Output the (x, y) coordinate of the center of the cell containing the given text.  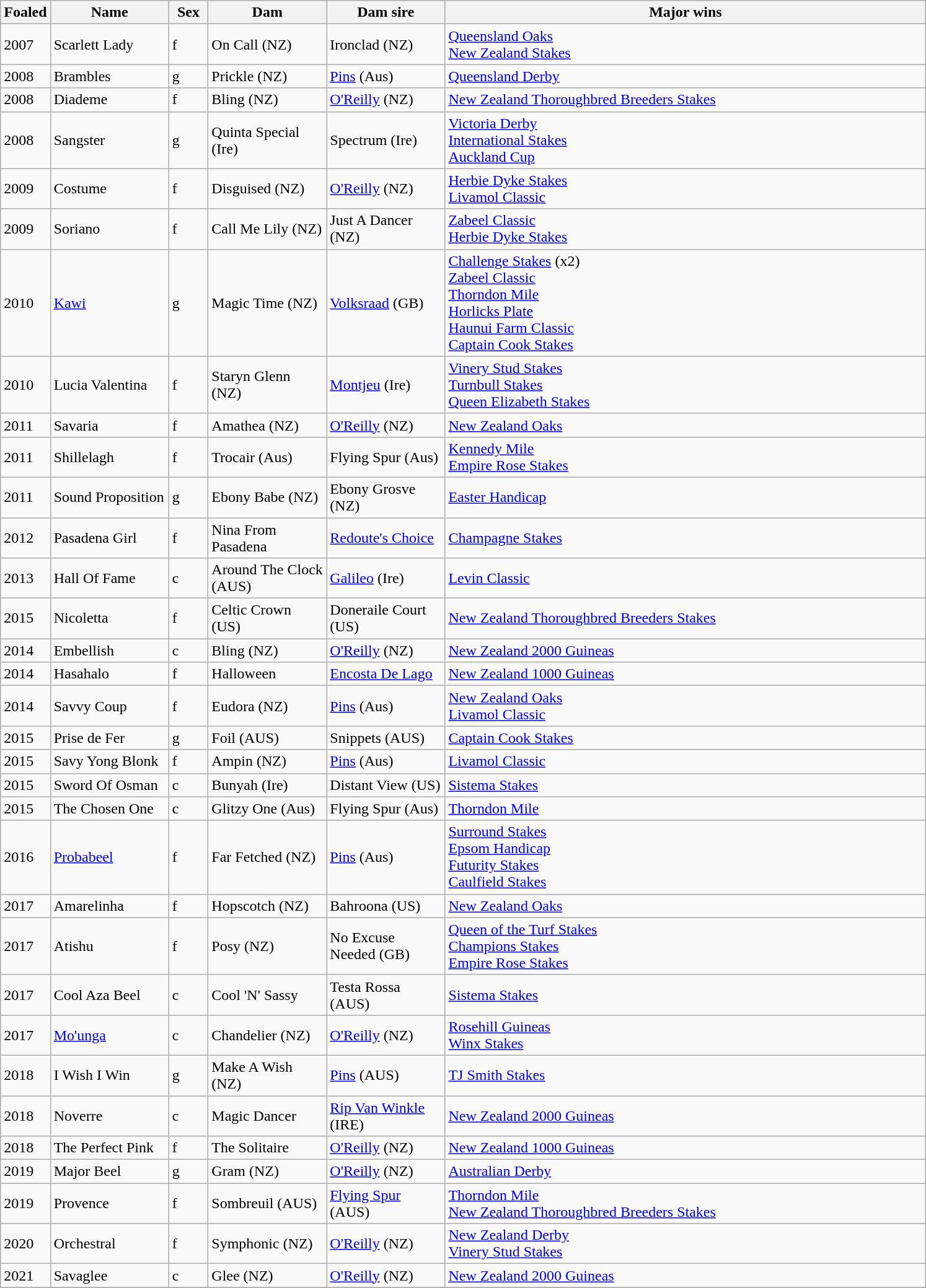
Levin Classic (686, 579)
Shillelagh (109, 457)
Gram (NZ) (268, 1172)
Testa Rossa (AUS) (386, 995)
Galileo (Ire) (386, 579)
The Chosen One (109, 808)
Sex (188, 12)
Victoria Derby International Stakes Auckland Cup (686, 140)
Celtic Crown (US) (268, 618)
2016 (25, 857)
Bahroona (US) (386, 906)
Savvy Coup (109, 706)
Provence (109, 1203)
No Excuse Needed (GB) (386, 946)
2012 (25, 538)
Kennedy Mile Empire Rose Stakes (686, 457)
Easter Handicap (686, 497)
Cool Aza Beel (109, 995)
Prickle (NZ) (268, 76)
Nicoletta (109, 618)
Pins (AUS) (386, 1076)
Vinery Stud Stakes Turnbull Stakes Queen Elizabeth Stakes (686, 385)
Livamol Classic (686, 761)
Posy (NZ) (268, 946)
Cool 'N' Sassy (268, 995)
Far Fetched (NZ) (268, 857)
2007 (25, 45)
Pasadena Girl (109, 538)
Captain Cook Stakes (686, 738)
Call Me Lily (NZ) (268, 229)
Ampin (NZ) (268, 761)
Costume (109, 188)
Hopscotch (NZ) (268, 906)
Savy Yong Blonk (109, 761)
Queen of the Turf StakesChampions StakesEmpire Rose Stakes (686, 946)
Trocair (Aus) (268, 457)
Magic Time (NZ) (268, 302)
Hall Of Fame (109, 579)
TJ Smith Stakes (686, 1076)
Orchestral (109, 1244)
Redoute's Choice (386, 538)
Ironclad (NZ) (386, 45)
Around The Clock (AUS) (268, 579)
Chandelier (NZ) (268, 1035)
Mo'unga (109, 1035)
Savaria (109, 425)
Symphonic (NZ) (268, 1244)
Glee (NZ) (268, 1276)
Quinta Special (Ire) (268, 140)
Savaglee (109, 1276)
Eudora (NZ) (268, 706)
Montjeu (Ire) (386, 385)
Scarlett Lady (109, 45)
Flying Spur (AUS) (386, 1203)
Encosta De Lago (386, 674)
Atishu (109, 946)
Foaled (25, 12)
Kawi (109, 302)
Brambles (109, 76)
Rosehill Guineas Winx Stakes (686, 1035)
Magic Dancer (268, 1115)
Dam (268, 12)
Glitzy One (Aus) (268, 808)
Zabeel Classic Herbie Dyke Stakes (686, 229)
2021 (25, 1276)
Challenge Stakes (x2) Zabeel Classic Thorndon Mile Horlicks PlateHaunui Farm Classic Captain Cook Stakes (686, 302)
The Perfect Pink (109, 1148)
Diademe (109, 100)
Prise de Fer (109, 738)
Queensland Oaks New Zealand Stakes (686, 45)
Ebony Babe (NZ) (268, 497)
New Zealand Derby Vinery Stud Stakes (686, 1244)
Sangster (109, 140)
Dam sire (386, 12)
2020 (25, 1244)
Embellish (109, 651)
Disguised (NZ) (268, 188)
Rip Van Winkle (IRE) (386, 1115)
Queensland Derby (686, 76)
Just A Dancer (NZ) (386, 229)
Name (109, 12)
Australian Derby (686, 1172)
Nina From Pasadena (268, 538)
Make A Wish (NZ) (268, 1076)
Soriano (109, 229)
Champagne Stakes (686, 538)
Foil (AUS) (268, 738)
The Solitaire (268, 1148)
Major Beel (109, 1172)
Halloween (268, 674)
Thorndon Mile (686, 808)
Sound Proposition (109, 497)
Sword Of Osman (109, 785)
Distant View (US) (386, 785)
Amarelinha (109, 906)
Thorndon Mile New Zealand Thoroughbred Breeders Stakes (686, 1203)
Surround Stakes Epsom Handicap Futurity StakesCaulfield Stakes (686, 857)
Probabeel (109, 857)
Herbie Dyke Stakes Livamol Classic (686, 188)
Spectrum (Ire) (386, 140)
Noverre (109, 1115)
Doneraile Court (US) (386, 618)
Ebony Grosve (NZ) (386, 497)
I Wish I Win (109, 1076)
Bunyah (Ire) (268, 785)
Snippets (AUS) (386, 738)
On Call (NZ) (268, 45)
Sombreuil (AUS) (268, 1203)
Major wins (686, 12)
Hasahalo (109, 674)
Amathea (NZ) (268, 425)
Lucia Valentina (109, 385)
2013 (25, 579)
Staryn Glenn (NZ) (268, 385)
New Zealand Oaks Livamol Classic (686, 706)
Volksraad (GB) (386, 302)
